Return [X, Y] of the center of cell containing provided text 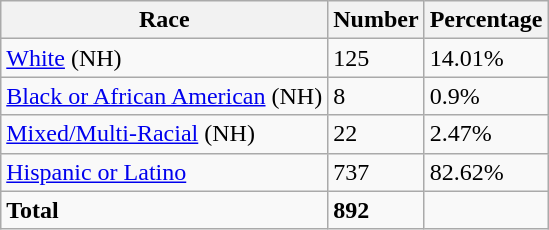
2.47% [486, 134]
8 [376, 96]
Number [376, 20]
Race [164, 20]
White (NH) [164, 58]
892 [376, 210]
737 [376, 172]
Percentage [486, 20]
22 [376, 134]
14.01% [486, 58]
Mixed/Multi-Racial (NH) [164, 134]
Hispanic or Latino [164, 172]
82.62% [486, 172]
Black or African American (NH) [164, 96]
0.9% [486, 96]
Total [164, 210]
125 [376, 58]
